Return the (x, y) coordinate for the center point of the cell that contains the specified text.  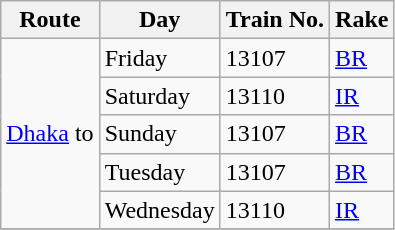
Day (160, 20)
Wednesday (160, 210)
Sunday (160, 134)
Route (50, 20)
Friday (160, 58)
Rake (362, 20)
Tuesday (160, 172)
Saturday (160, 96)
Dhaka to (50, 134)
Train No. (274, 20)
